Return (X, Y) of the center of cell containing provided text 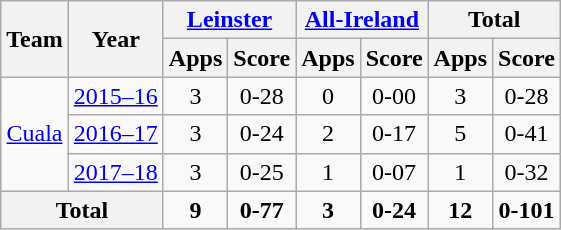
2017–18 (116, 172)
Cuala (35, 134)
All-Ireland (362, 20)
0-00 (394, 96)
2 (328, 134)
0-41 (527, 134)
0-77 (262, 210)
5 (460, 134)
0-25 (262, 172)
0-17 (394, 134)
0-32 (527, 172)
2015–16 (116, 96)
12 (460, 210)
Year (116, 39)
0-101 (527, 210)
2016–17 (116, 134)
0 (328, 96)
0-07 (394, 172)
Leinster (229, 20)
Team (35, 39)
9 (195, 210)
